From the cell containing the given text, extract its center point as [X, Y] coordinate. 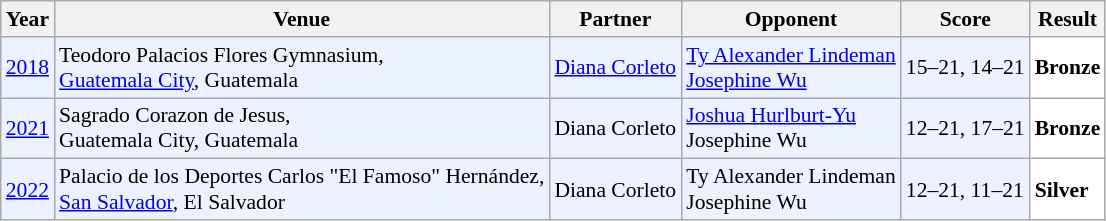
Teodoro Palacios Flores Gymnasium,Guatemala City, Guatemala [302, 68]
2022 [28, 190]
Sagrado Corazon de Jesus,Guatemala City, Guatemala [302, 128]
Opponent [791, 19]
2021 [28, 128]
2018 [28, 68]
Joshua Hurlburt-Yu Josephine Wu [791, 128]
12–21, 11–21 [966, 190]
Score [966, 19]
12–21, 17–21 [966, 128]
Result [1068, 19]
15–21, 14–21 [966, 68]
Palacio de los Deportes Carlos "El Famoso" Hernández,San Salvador, El Salvador [302, 190]
Partner [615, 19]
Venue [302, 19]
Year [28, 19]
Silver [1068, 190]
